Identify which cell holds the provided text, then report its [x, y] central coordinate. 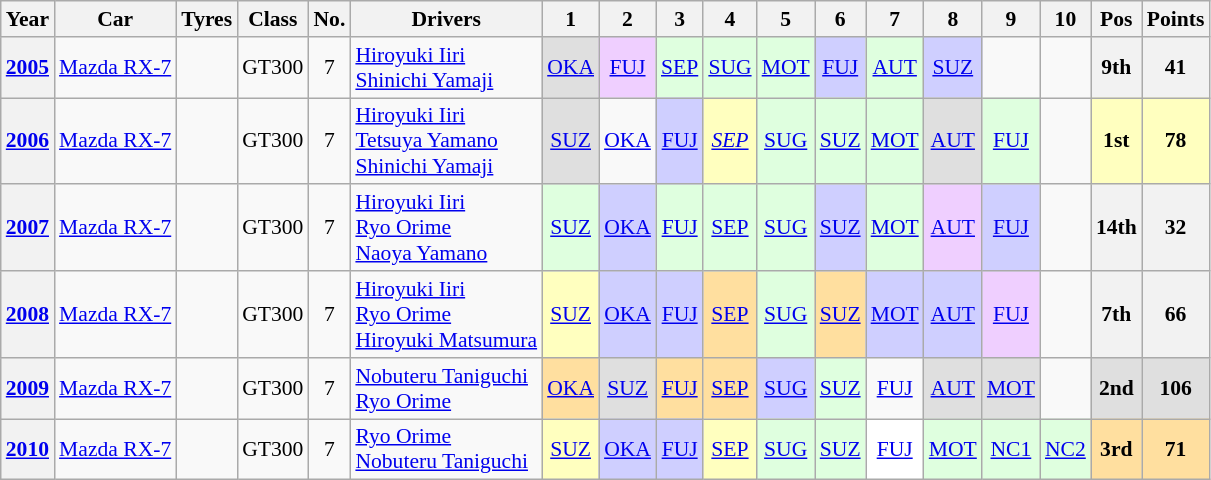
41 [1176, 68]
9 [1011, 19]
7th [1116, 314]
Tyres [206, 19]
3 [680, 19]
6 [840, 19]
2nd [1116, 388]
Pos [1116, 19]
2005 [28, 68]
10 [1066, 19]
1 [570, 19]
Points [1176, 19]
32 [1176, 228]
2009 [28, 388]
3rd [1116, 450]
2007 [28, 228]
8 [953, 19]
71 [1176, 450]
Nobuteru Taniguchi Ryo Orime [446, 388]
NC2 [1066, 450]
78 [1176, 142]
No. [329, 19]
66 [1176, 314]
2 [628, 19]
2006 [28, 142]
4 [730, 19]
Drivers [446, 19]
106 [1176, 388]
9th [1116, 68]
Ryo Orime Nobuteru Taniguchi [446, 450]
Hiroyuki Iiri Ryo Orime Hiroyuki Matsumura [446, 314]
5 [786, 19]
Car [115, 19]
Hiroyuki Iiri Ryo Orime Naoya Yamano [446, 228]
NC1 [1011, 450]
2010 [28, 450]
Class [272, 19]
1st [1116, 142]
2008 [28, 314]
14th [1116, 228]
Hiroyuki Iiri Tetsuya Yamano Shinichi Yamaji [446, 142]
Year [28, 19]
Hiroyuki Iiri Shinichi Yamaji [446, 68]
